Extract the (X, Y) coordinate from the center of the cell holding the provided text.  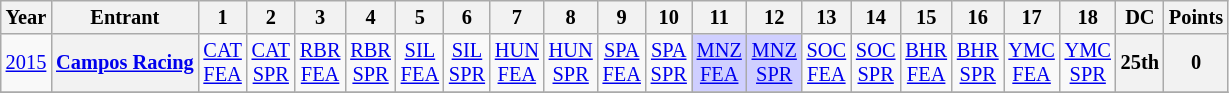
BHRSPR (978, 63)
11 (720, 17)
SOCSPR (876, 63)
13 (826, 17)
18 (1088, 17)
10 (669, 17)
DC (1140, 17)
8 (571, 17)
25th (1140, 63)
0 (1196, 63)
5 (420, 17)
MNZSPR (774, 63)
4 (370, 17)
2 (271, 17)
CATFEA (222, 63)
1 (222, 17)
CATSPR (271, 63)
9 (622, 17)
BHRFEA (926, 63)
SILSPR (467, 63)
RBRSPR (370, 63)
RBRFEA (320, 63)
3 (320, 17)
MNZFEA (720, 63)
2015 (26, 63)
YMCSPR (1088, 63)
6 (467, 17)
Points (1196, 17)
Year (26, 17)
14 (876, 17)
SPASPR (669, 63)
SOCFEA (826, 63)
17 (1032, 17)
7 (517, 17)
SPAFEA (622, 63)
HUNSPR (571, 63)
Campos Racing (124, 63)
16 (978, 17)
12 (774, 17)
YMCFEA (1032, 63)
SILFEA (420, 63)
Entrant (124, 17)
HUNFEA (517, 63)
15 (926, 17)
